Identify which cell holds the provided text, then report its [X, Y] central coordinate. 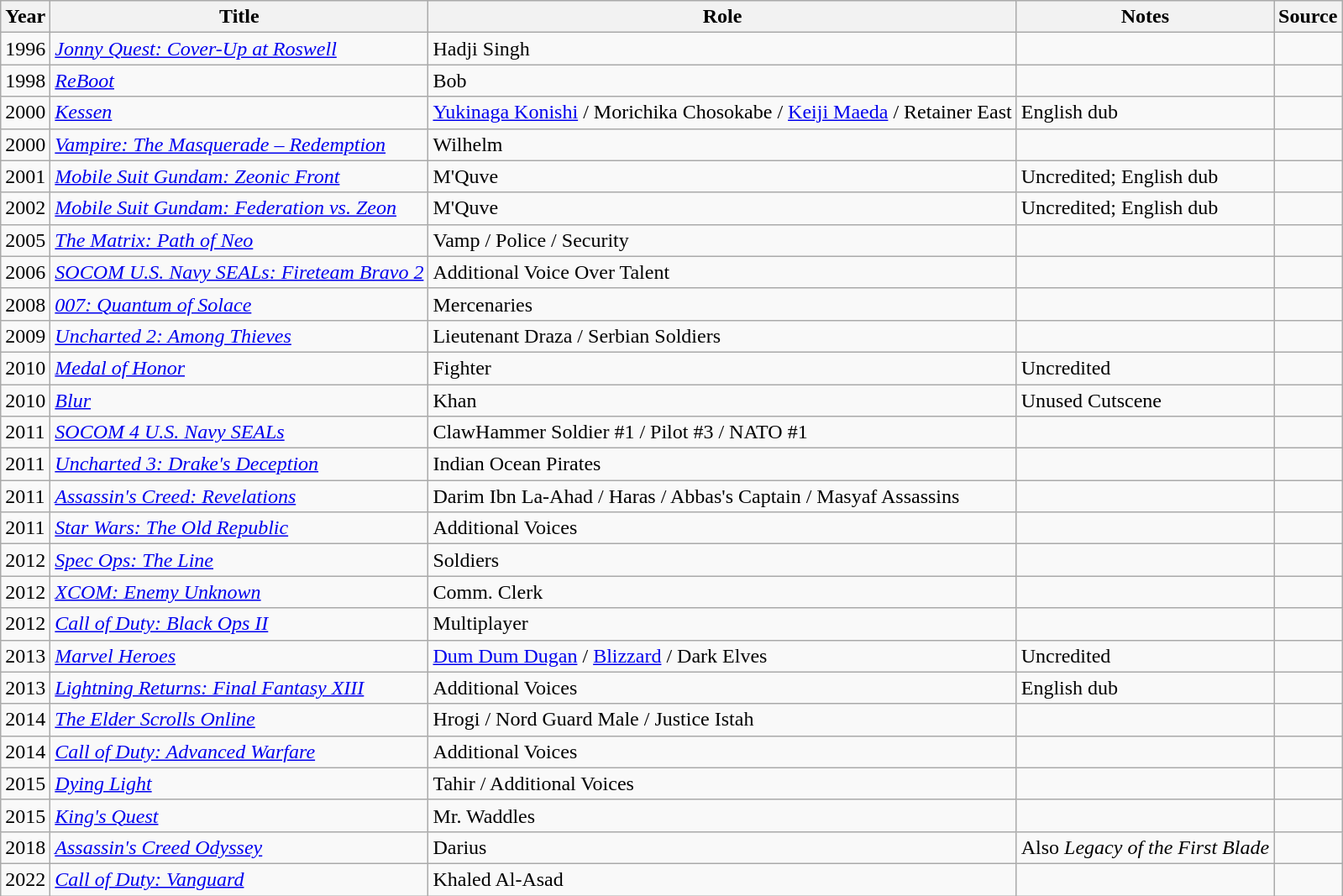
Mobile Suit Gundam: Zeonic Front [239, 176]
Tahir / Additional Voices [722, 783]
Additional Voice Over Talent [722, 272]
Hrogi / Nord Guard Male / Justice Istah [722, 720]
Jonny Quest: Cover-Up at Roswell [239, 49]
1998 [25, 81]
2005 [25, 240]
Kessen [239, 113]
Darim Ibn La-Ahad / Haras / Abbas's Captain / Masyaf Assassins [722, 496]
Call of Duty: Advanced Warfare [239, 752]
2018 [25, 847]
Spec Ops: The Line [239, 560]
Wilhelm [722, 144]
2002 [25, 208]
ClawHammer Soldier #1 / Pilot #3 / NATO #1 [722, 432]
Multiplayer [722, 624]
Hadji Singh [722, 49]
2009 [25, 336]
Year [25, 17]
Khan [722, 401]
SOCOM 4 U.S. Navy SEALs [239, 432]
Title [239, 17]
Mobile Suit Gundam: Federation vs. Zeon [239, 208]
Fighter [722, 368]
Indian Ocean Pirates [722, 464]
Uncharted 3: Drake's Deception [239, 464]
Medal of Honor [239, 368]
2022 [25, 879]
Role [722, 17]
007: Quantum of Solace [239, 304]
Call of Duty: Black Ops II [239, 624]
Bob [722, 81]
Source [1309, 17]
Vamp / Police / Security [722, 240]
Dum Dum Dugan / Blizzard / Dark Elves [722, 656]
Yukinaga Konishi / Morichika Chosokabe / Keiji Maeda / Retainer East [722, 113]
Lightning Returns: Final Fantasy XIII [239, 688]
2006 [25, 272]
Notes [1145, 17]
Blur [239, 401]
1996 [25, 49]
Marvel Heroes [239, 656]
King's Quest [239, 815]
SOCOM U.S. Navy SEALs: Fireteam Bravo 2 [239, 272]
Unused Cutscene [1145, 401]
Mr. Waddles [722, 815]
XCOM: Enemy Unknown [239, 592]
Khaled Al-Asad [722, 879]
Uncharted 2: Among Thieves [239, 336]
Comm. Clerk [722, 592]
Assassin's Creed: Revelations [239, 496]
Also Legacy of the First Blade [1145, 847]
Dying Light [239, 783]
Lieutenant Draza / Serbian Soldiers [722, 336]
2008 [25, 304]
Assassin's Creed Odyssey [239, 847]
The Elder Scrolls Online [239, 720]
Mercenaries [722, 304]
Star Wars: The Old Republic [239, 528]
The Matrix: Path of Neo [239, 240]
ReBoot [239, 81]
2001 [25, 176]
Soldiers [722, 560]
Darius [722, 847]
Call of Duty: Vanguard [239, 879]
Vampire: The Masquerade – Redemption [239, 144]
